Return the (X, Y) coordinate for the center point of the cell that contains the specified text.  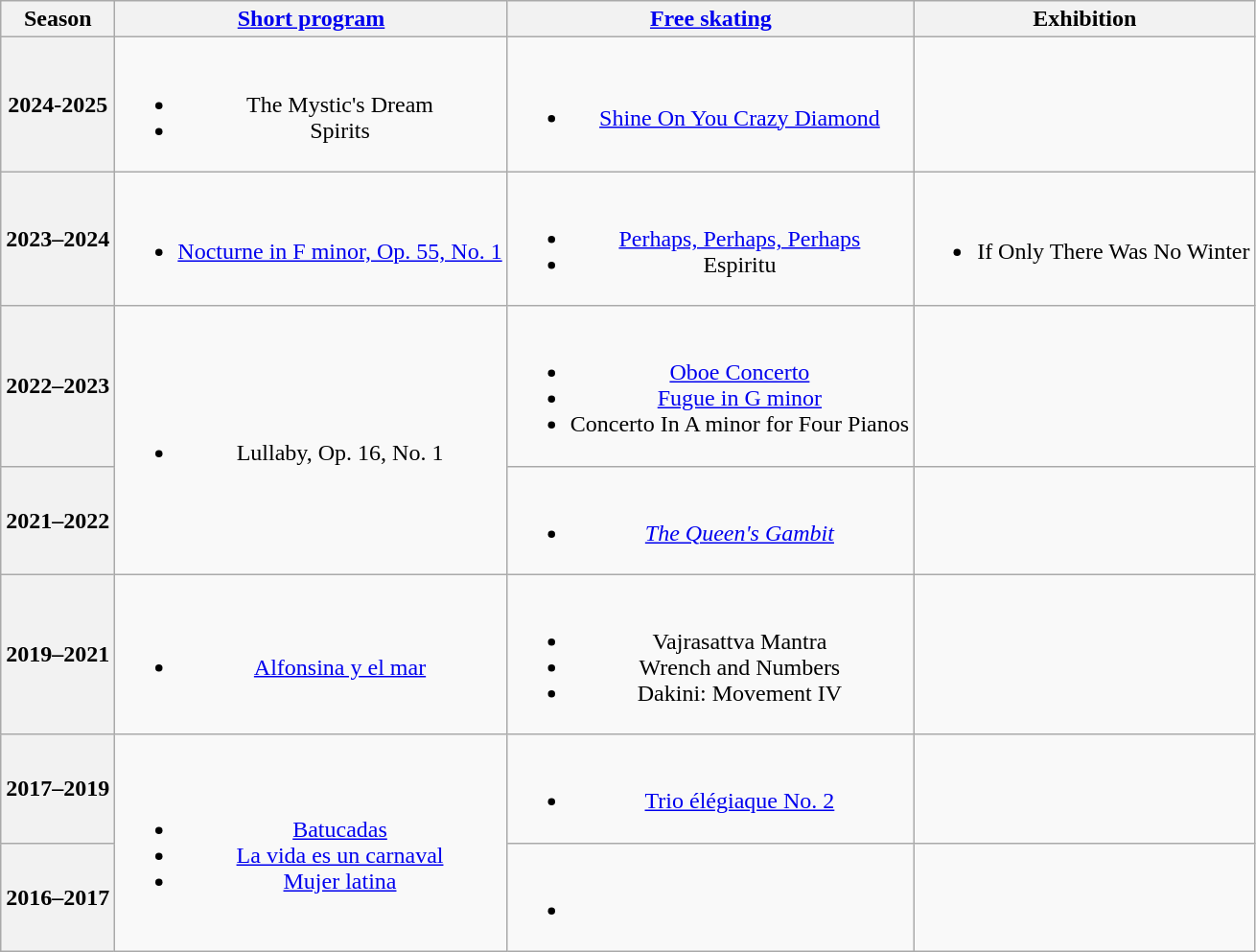
Alfonsina y el mar (311, 654)
Free skating (710, 19)
2022–2023 (58, 385)
Nocturne in F minor, Op. 55, No. 1 (311, 239)
Exhibition (1085, 19)
2016–2017 (58, 897)
Shine On You Crazy Diamond (710, 104)
Lullaby, Op. 16, No. 1 (311, 440)
Batucadas La vida es un carnaval Mujer latina (311, 843)
Trio élégiaque No. 2 (710, 788)
If Only There Was No Winter (1085, 239)
2024-2025 (58, 104)
Oboe Concerto Fugue in G minor Concerto In A minor for Four Pianos (710, 385)
The Mystic's Dream Spirits (311, 104)
Short program (311, 19)
Vajrasattva Mantra Wrench and Numbers Dakini: Movement IV (710, 654)
2017–2019 (58, 788)
Season (58, 19)
2021–2022 (58, 520)
2019–2021 (58, 654)
Perhaps, Perhaps, Perhaps Espiritu (710, 239)
2023–2024 (58, 239)
The Queen's Gambit (710, 520)
